Return the (X, Y) coordinate for the center point of the cell that contains the specified text.  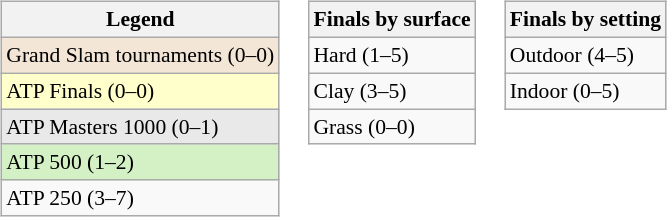
ATP 250 (3–7) (140, 198)
Indoor (0–5) (586, 91)
Finals by surface (392, 20)
ATP Finals (0–0) (140, 91)
Grass (0–0) (392, 127)
Legend (140, 20)
ATP Masters 1000 (0–1) (140, 127)
Outdoor (4–5) (586, 55)
Grand Slam tournaments (0–0) (140, 55)
Hard (1–5) (392, 55)
Finals by setting (586, 20)
ATP 500 (1–2) (140, 162)
Clay (3–5) (392, 91)
